Find where the given text appears and provide that cell's center as [X, Y] coordinate. 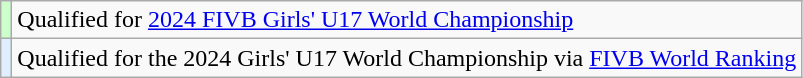
Qualified for 2024 FIVB Girls' U17 World Championship [407, 20]
Qualified for the 2024 Girls' U17 World Championship via FIVB World Ranking [407, 58]
